Search for the cell housing the specified text and yield its (X, Y) center coordinate. 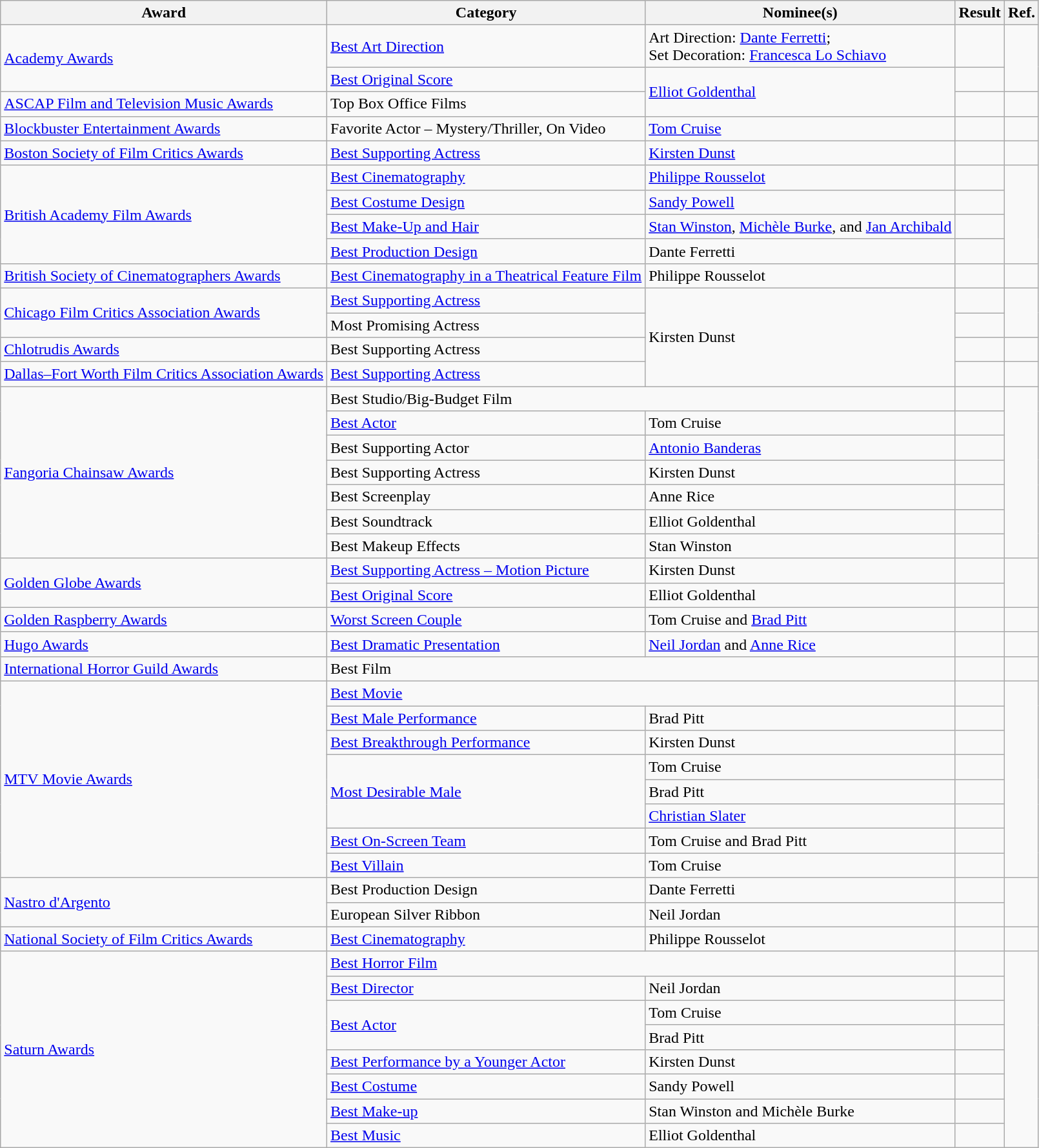
Category (487, 13)
Neil Jordan and Anne Rice (800, 644)
Best Villain (487, 865)
Best Performance by a Younger Actor (487, 1062)
Golden Raspberry Awards (164, 619)
British Society of Cinematographers Awards (164, 276)
Saturn Awards (164, 1049)
Boston Society of Film Critics Awards (164, 153)
Best Dramatic Presentation (487, 644)
Best Soundtrack (487, 521)
Chicago Film Critics Association Awards (164, 312)
Worst Screen Couple (487, 619)
Academy Awards (164, 58)
Best Supporting Actress – Motion Picture (487, 570)
Best Costume Design (487, 202)
Art Direction: Dante Ferretti; Set Decoration: Francesca Lo Schiavo (800, 46)
Nastro d'Argento (164, 902)
Best Cinematography in a Theatrical Feature Film (487, 276)
British Academy Film Awards (164, 214)
Chlotrudis Awards (164, 350)
Best Supporting Actor (487, 448)
Fangoria Chainsaw Awards (164, 472)
Best Make-up (487, 1111)
Stan Winston (800, 546)
Best Director (487, 988)
Ref. (1021, 13)
Most Promising Actress (487, 325)
Best Screenplay (487, 497)
International Horror Guild Awards (164, 669)
Best Movie (641, 693)
Best Breakthrough Performance (487, 743)
National Society of Film Critics Awards (164, 939)
Blockbuster Entertainment Awards (164, 128)
Best On-Screen Team (487, 841)
Christian Slater (800, 816)
Best Horror Film (641, 963)
Favorite Actor – Mystery/Thriller, On Video (487, 128)
Top Box Office Films (487, 104)
Result (980, 13)
Best Studio/Big-Budget Film (641, 399)
Golden Globe Awards (164, 583)
Hugo Awards (164, 644)
Most Desirable Male (487, 792)
Best Male Performance (487, 718)
Best Makeup Effects (487, 546)
ASCAP Film and Television Music Awards (164, 104)
Antonio Banderas (800, 448)
Stan Winston and Michèle Burke (800, 1111)
Best Costume (487, 1086)
MTV Movie Awards (164, 779)
European Silver Ribbon (487, 914)
Nominee(s) (800, 13)
Stan Winston, Michèle Burke, and Jan Archibald (800, 227)
Best Make-Up and Hair (487, 227)
Best Film (641, 669)
Anne Rice (800, 497)
Dallas–Fort Worth Film Critics Association Awards (164, 374)
Best Art Direction (487, 46)
Award (164, 13)
Best Music (487, 1136)
